Determine the (x, y) coordinate at the center of the cell enclosing the given text.  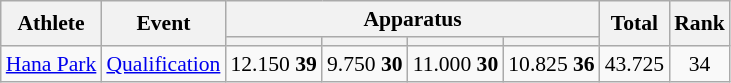
10.825 36 (551, 64)
Event (163, 24)
Qualification (163, 64)
Rank (700, 24)
Apparatus (412, 19)
12.150 39 (273, 64)
11.000 30 (456, 64)
Total (634, 24)
43.725 (634, 64)
34 (700, 64)
9.750 30 (365, 64)
Hana Park (52, 64)
Athlete (52, 24)
